Provide the (X, Y) coordinate of the cell's center where the given text is located.  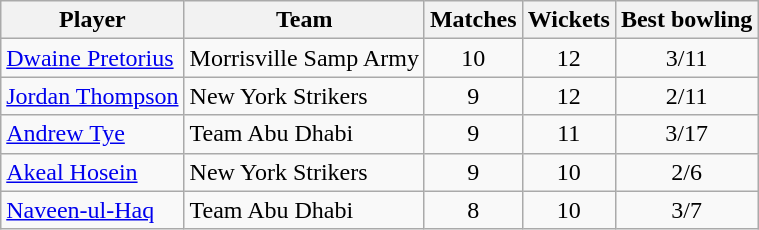
Andrew Tye (92, 134)
Akeal Hosein (92, 172)
Naveen-ul-Haq (92, 210)
Morrisville Samp Army (304, 58)
Matches (473, 20)
2/6 (686, 172)
11 (568, 134)
Wickets (568, 20)
8 (473, 210)
Dwaine Pretorius (92, 58)
Best bowling (686, 20)
3/17 (686, 134)
3/11 (686, 58)
2/11 (686, 96)
Team (304, 20)
Jordan Thompson (92, 96)
Player (92, 20)
3/7 (686, 210)
